Provide the [x, y] coordinate of the cell's center where the given text is located.  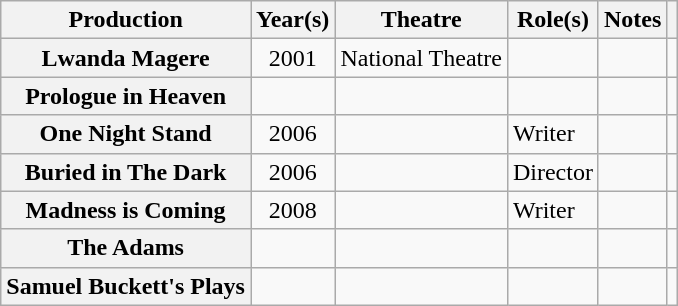
2001 [292, 58]
Buried in The Dark [126, 172]
One Night Stand [126, 134]
Role(s) [552, 20]
Prologue in Heaven [126, 96]
Production [126, 20]
Notes [632, 20]
Theatre [422, 20]
Samuel Buckett's Plays [126, 286]
Year(s) [292, 20]
2008 [292, 210]
Madness is Coming [126, 210]
National Theatre [422, 58]
Director [552, 172]
Lwanda Magere [126, 58]
The Adams [126, 248]
